Output the (X, Y) coordinate of the center of the cell containing the given text.  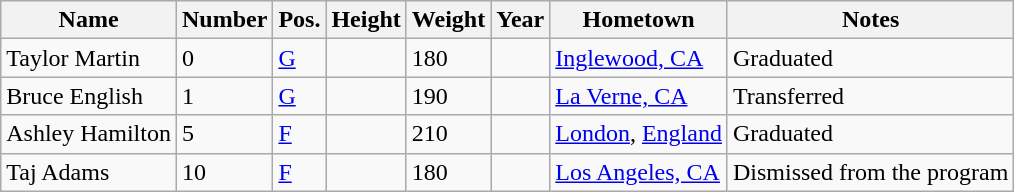
Taj Adams (89, 172)
Name (89, 20)
Year (520, 20)
Los Angeles, CA (639, 172)
1 (224, 96)
10 (224, 172)
Bruce English (89, 96)
Weight (448, 20)
Notes (870, 20)
5 (224, 134)
Number (224, 20)
190 (448, 96)
Transferred (870, 96)
La Verne, CA (639, 96)
London, England (639, 134)
0 (224, 58)
Pos. (300, 20)
Height (366, 20)
Hometown (639, 20)
Inglewood, CA (639, 58)
Taylor Martin (89, 58)
Ashley Hamilton (89, 134)
210 (448, 134)
Dismissed from the program (870, 172)
